Output the [x, y] coordinate of the center of the cell containing the given text.  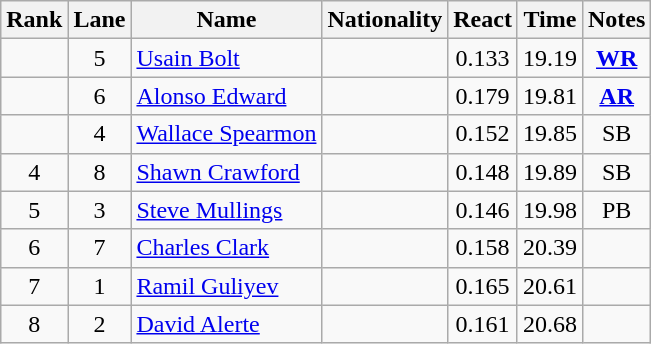
Ramil Guliyev [226, 286]
AR [616, 96]
20.39 [550, 248]
2 [100, 324]
0.133 [483, 58]
0.148 [483, 172]
0.152 [483, 134]
Steve Mullings [226, 210]
0.179 [483, 96]
WR [616, 58]
Lane [100, 20]
Charles Clark [226, 248]
Alonso Edward [226, 96]
Nationality [385, 20]
Time [550, 20]
19.81 [550, 96]
PB [616, 210]
Shawn Crawford [226, 172]
3 [100, 210]
20.61 [550, 286]
19.19 [550, 58]
20.68 [550, 324]
David Alerte [226, 324]
19.85 [550, 134]
19.98 [550, 210]
Notes [616, 20]
Usain Bolt [226, 58]
0.158 [483, 248]
0.146 [483, 210]
Wallace Spearmon [226, 134]
0.165 [483, 286]
Name [226, 20]
1 [100, 286]
React [483, 20]
0.161 [483, 324]
Rank [34, 20]
19.89 [550, 172]
